Find where the given text appears and provide that cell's center as (X, Y) coordinate. 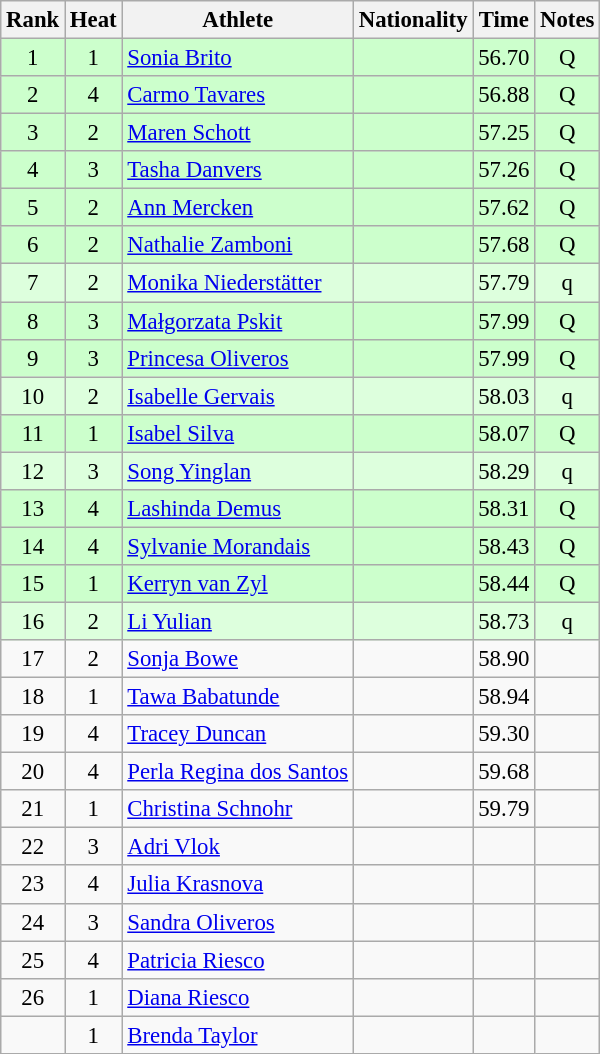
57.79 (504, 283)
Isabel Silva (238, 433)
Tasha Danvers (238, 170)
Tawa Babatunde (238, 697)
58.03 (504, 396)
9 (33, 358)
Patricia Riesco (238, 960)
57.62 (504, 208)
Brenda Taylor (238, 1035)
26 (33, 997)
7 (33, 283)
56.70 (504, 58)
10 (33, 396)
59.68 (504, 772)
Małgorzata Pskit (238, 321)
Li Yulian (238, 621)
Diana Riesco (238, 997)
Julia Krasnova (238, 885)
58.29 (504, 471)
Sandra Oliveros (238, 922)
14 (33, 546)
Time (504, 20)
12 (33, 471)
21 (33, 809)
Kerryn van Zyl (238, 584)
57.25 (504, 133)
Nathalie Zamboni (238, 245)
13 (33, 509)
Carmo Tavares (238, 95)
Maren Schott (238, 133)
11 (33, 433)
Ann Mercken (238, 208)
24 (33, 922)
16 (33, 621)
Princesa Oliveros (238, 358)
6 (33, 245)
15 (33, 584)
56.88 (504, 95)
59.79 (504, 809)
59.30 (504, 734)
58.44 (504, 584)
58.31 (504, 509)
Adri Vlok (238, 847)
57.26 (504, 170)
Perla Regina dos Santos (238, 772)
Sonia Brito (238, 58)
58.90 (504, 659)
Isabelle Gervais (238, 396)
8 (33, 321)
Lashinda Demus (238, 509)
Rank (33, 20)
58.07 (504, 433)
18 (33, 697)
20 (33, 772)
Monika Niederstätter (238, 283)
Heat (94, 20)
23 (33, 885)
Christina Schnohr (238, 809)
Athlete (238, 20)
22 (33, 847)
25 (33, 960)
58.43 (504, 546)
19 (33, 734)
Sylvanie Morandais (238, 546)
Sonja Bowe (238, 659)
57.68 (504, 245)
Notes (568, 20)
Song Yinglan (238, 471)
17 (33, 659)
5 (33, 208)
Nationality (412, 20)
Tracey Duncan (238, 734)
58.94 (504, 697)
58.73 (504, 621)
